Extract the (x, y) coordinate from the center of the cell holding the provided text.  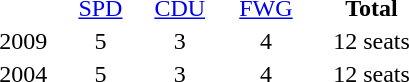
4 (266, 42)
5 (100, 42)
3 (180, 42)
